Identify which cell holds the provided text, then report its [X, Y] central coordinate. 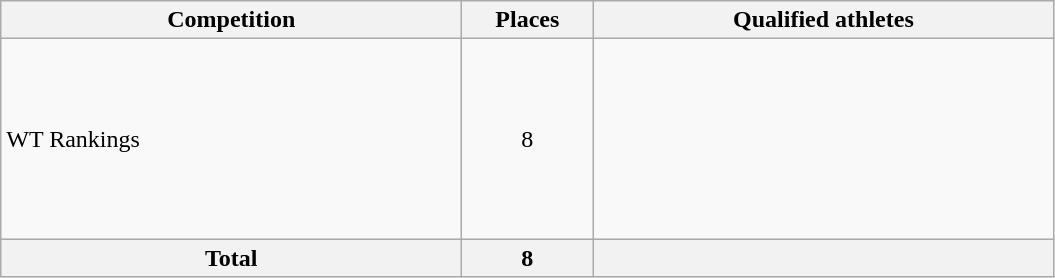
Competition [232, 20]
Places [528, 20]
Qualified athletes [824, 20]
Total [232, 258]
WT Rankings [232, 139]
